For the text-containing cell, return its midpoint in [X, Y] coordinate format. 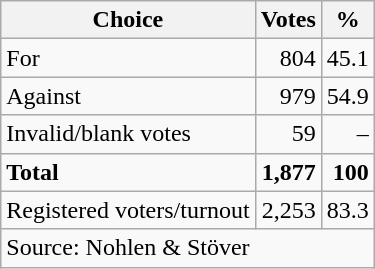
59 [288, 134]
83.3 [348, 210]
Choice [128, 20]
Votes [288, 20]
Registered voters/turnout [128, 210]
% [348, 20]
Against [128, 96]
979 [288, 96]
100 [348, 172]
1,877 [288, 172]
For [128, 58]
Total [128, 172]
54.9 [348, 96]
– [348, 134]
2,253 [288, 210]
Invalid/blank votes [128, 134]
804 [288, 58]
45.1 [348, 58]
Source: Nohlen & Stöver [188, 248]
